Pinpoint the cell where the given text exists, returning its [X, Y] midpoint coordinate. 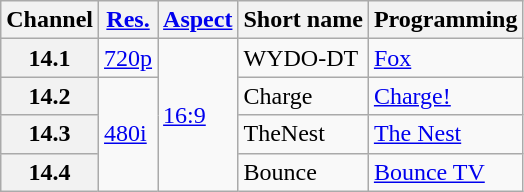
Charge [303, 96]
Programming [446, 20]
TheNest [303, 134]
WYDO-DT [303, 58]
480i [128, 134]
Charge! [446, 96]
14.3 [50, 134]
720p [128, 58]
14.4 [50, 172]
Channel [50, 20]
14.2 [50, 96]
The Nest [446, 134]
Bounce TV [446, 172]
Aspect [198, 20]
14.1 [50, 58]
Short name [303, 20]
16:9 [198, 115]
Fox [446, 58]
Res. [128, 20]
Bounce [303, 172]
